Find where the given text appears and provide that cell's center as [x, y] coordinate. 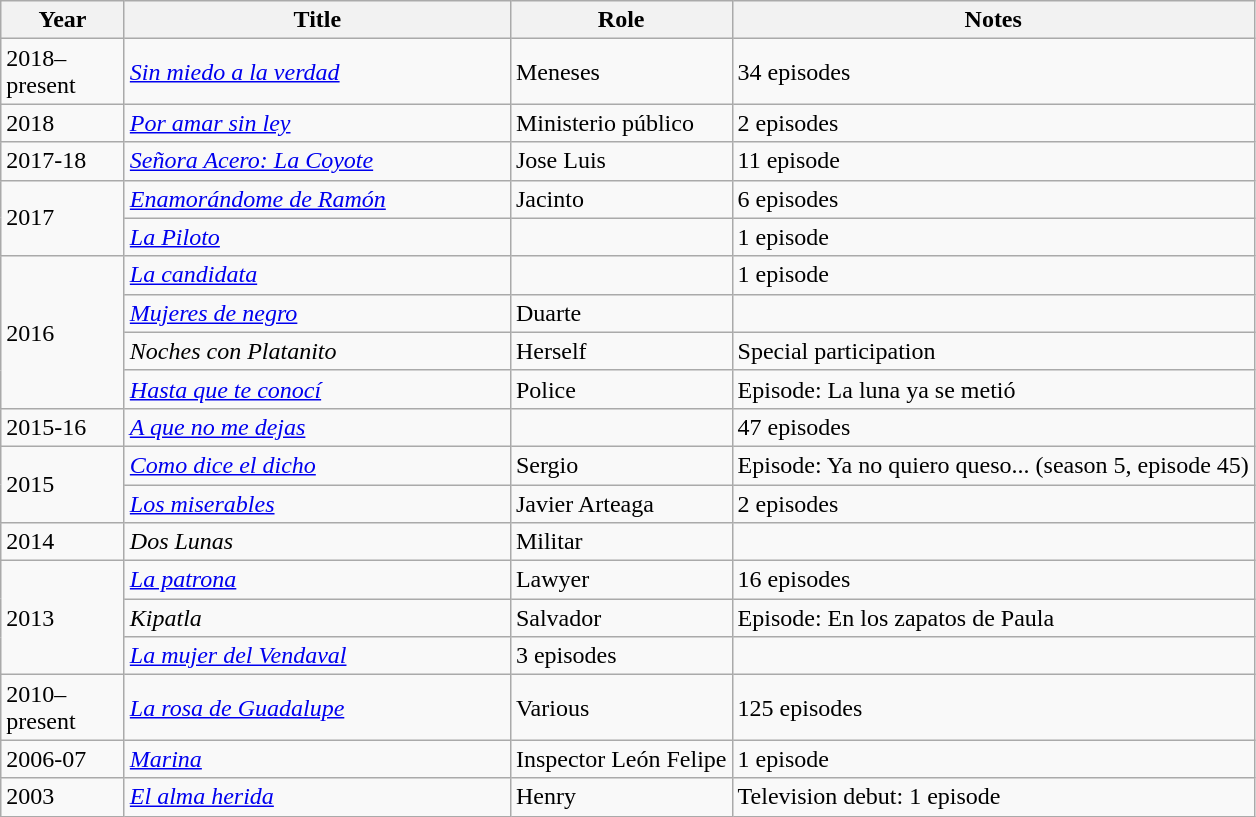
3 episodes [621, 656]
Marina [317, 759]
El alma herida [317, 797]
Sin miedo a la verdad [317, 72]
Señora Acero: La Coyote [317, 161]
2014 [63, 542]
Year [63, 20]
Inspector León Felipe [621, 759]
Television debut: 1 episode [993, 797]
Hasta que te conocí [317, 389]
Episode: Ya no quiero queso... (season 5, episode 45) [993, 465]
A que no me dejas [317, 427]
Dos Lunas [317, 542]
Por amar sin ley [317, 123]
Jacinto [621, 199]
2016 [63, 332]
Kipatla [317, 618]
Police [621, 389]
Episode: En los zapatos de Paula [993, 618]
2017-18 [63, 161]
47 episodes [993, 427]
Jose Luis [621, 161]
2006-07 [63, 759]
La mujer del Vendaval [317, 656]
Mujeres de negro [317, 313]
16 episodes [993, 580]
Title [317, 20]
6 episodes [993, 199]
La patrona [317, 580]
2003 [63, 797]
2018–present [63, 72]
La candidata [317, 275]
Sergio [621, 465]
Special participation [993, 351]
La rosa de Guadalupe [317, 708]
2017 [63, 218]
2018 [63, 123]
Notes [993, 20]
Noches con Platanito [317, 351]
Como dice el dicho [317, 465]
2013 [63, 618]
Episode: La luna ya se metió [993, 389]
2015-16 [63, 427]
La Piloto [317, 237]
Duarte [621, 313]
Militar [621, 542]
Salvador [621, 618]
Lawyer [621, 580]
125 episodes [993, 708]
Herself [621, 351]
Various [621, 708]
Meneses [621, 72]
2010–present [63, 708]
Javier Arteaga [621, 503]
11 episode [993, 161]
Enamorándome de Ramón [317, 199]
Ministerio público [621, 123]
Role [621, 20]
2015 [63, 484]
34 episodes [993, 72]
Henry [621, 797]
Los miserables [317, 503]
